From the cell containing the given text, extract its center point as [x, y] coordinate. 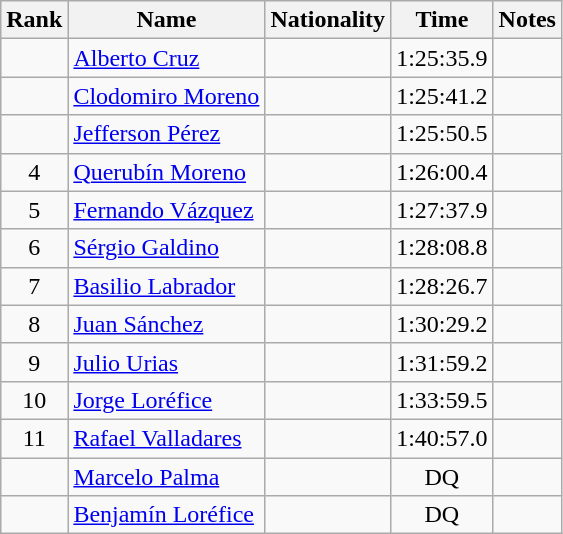
Querubín Moreno [166, 172]
Juan Sánchez [166, 324]
Marcelo Palma [166, 477]
Julio Urias [166, 362]
1:25:41.2 [442, 96]
1:40:57.0 [442, 438]
1:30:29.2 [442, 324]
8 [34, 324]
1:26:00.4 [442, 172]
11 [34, 438]
Notes [527, 20]
Clodomiro Moreno [166, 96]
1:28:08.8 [442, 248]
Jefferson Pérez [166, 134]
4 [34, 172]
Nationality [328, 20]
Jorge Loréfice [166, 400]
1:33:59.5 [442, 400]
Rank [34, 20]
Basilio Labrador [166, 286]
Fernando Vázquez [166, 210]
Alberto Cruz [166, 58]
1:25:35.9 [442, 58]
Rafael Valladares [166, 438]
7 [34, 286]
1:27:37.9 [442, 210]
9 [34, 362]
1:28:26.7 [442, 286]
6 [34, 248]
5 [34, 210]
Time [442, 20]
Benjamín Loréfice [166, 515]
1:31:59.2 [442, 362]
Sérgio Galdino [166, 248]
1:25:50.5 [442, 134]
Name [166, 20]
10 [34, 400]
